From the cell containing the given text, extract its center point as [X, Y] coordinate. 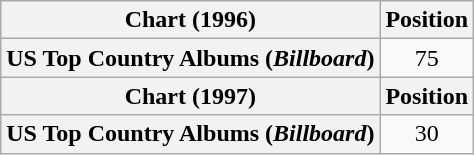
Chart (1997) [190, 96]
Chart (1996) [190, 20]
75 [427, 58]
30 [427, 134]
